Locate the cell with the specified text and output its [X, Y] center coordinate. 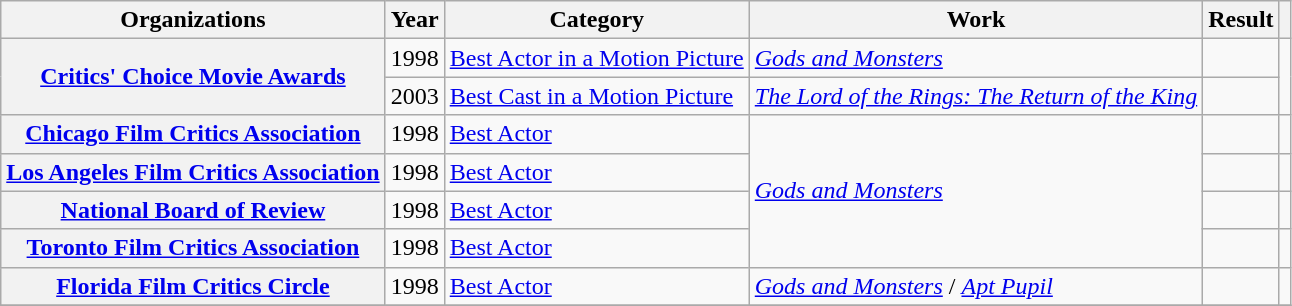
Organizations [193, 20]
Los Angeles Film Critics Association [193, 172]
National Board of Review [193, 210]
The Lord of the Rings: The Return of the King [976, 96]
Work [976, 20]
Gods and Monsters / Apt Pupil [976, 286]
Category [596, 20]
Chicago Film Critics Association [193, 134]
Toronto Film Critics Association [193, 248]
Florida Film Critics Circle [193, 286]
2003 [414, 96]
Year [414, 20]
Best Actor in a Motion Picture [596, 58]
Result [1241, 20]
Best Cast in a Motion Picture [596, 96]
Critics' Choice Movie Awards [193, 77]
